Detect which cell encompasses the target text, then output its [X, Y] center coordinate. 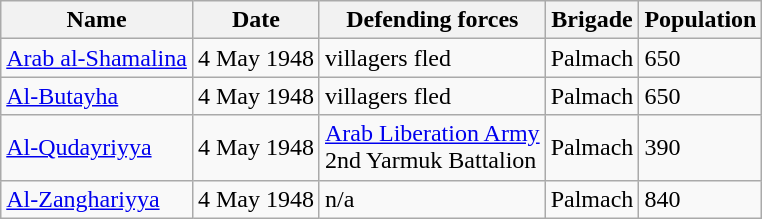
Arab Liberation Army2nd Yarmuk Battalion [432, 148]
n/a [432, 199]
Name [97, 20]
Al-Butayha [97, 96]
840 [700, 199]
Arab al-Shamalina [97, 58]
Al-Zanghariyya [97, 199]
Al-Qudayriyya [97, 148]
Date [256, 20]
390 [700, 148]
Population [700, 20]
Brigade [592, 20]
Defending forces [432, 20]
